Locate the cell with the specified text and output its [X, Y] center coordinate. 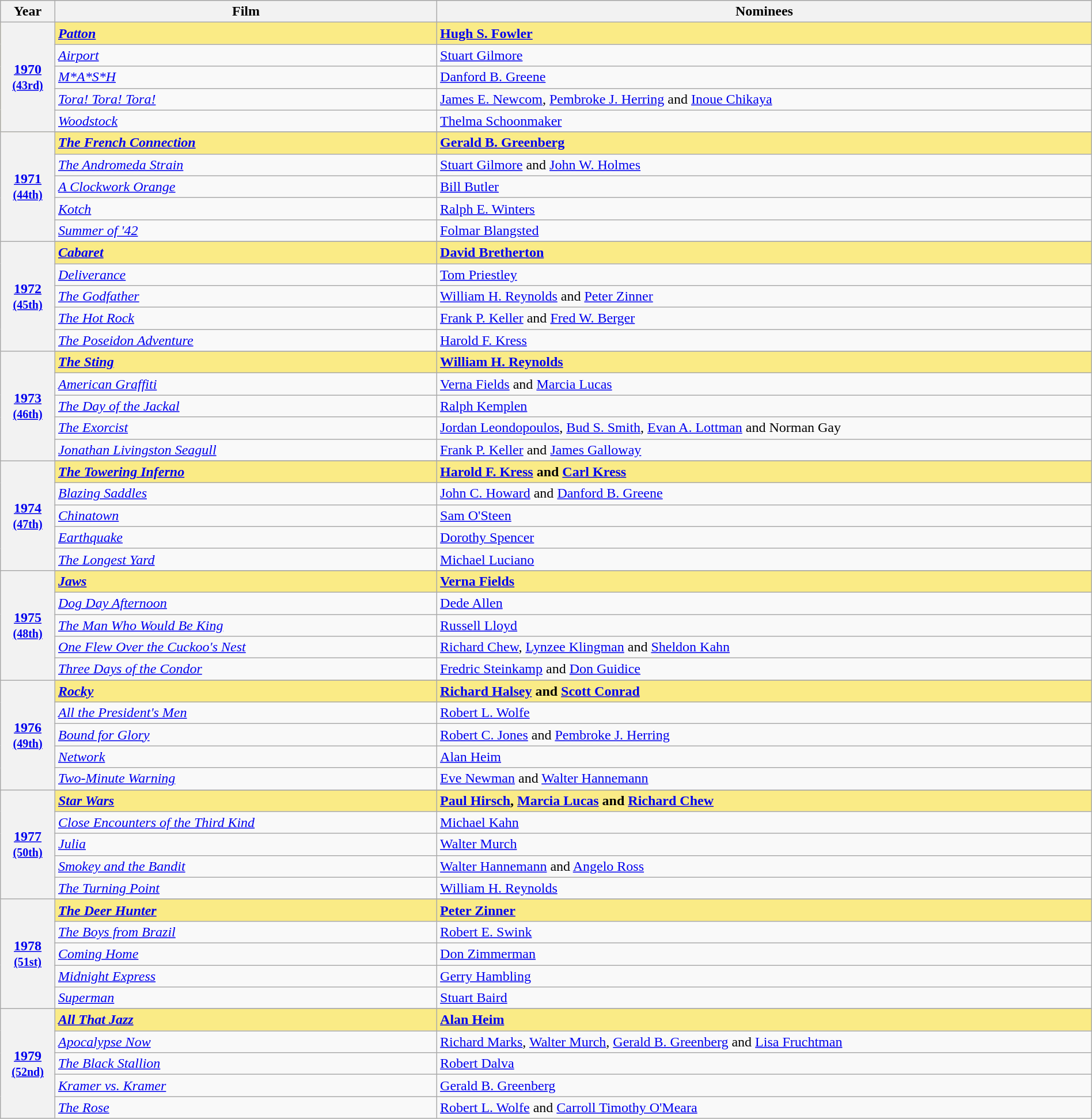
Harold F. Kress and Carl Kress [765, 472]
Bill Butler [765, 187]
Russell Lloyd [765, 625]
1972(45th) [28, 296]
The Godfather [245, 297]
Robert Dalva [765, 1064]
The Longest Yard [245, 559]
Cabaret [245, 252]
Bound for Glory [245, 735]
Michael Luciano [765, 559]
Gerry Hambling [765, 976]
Film [245, 12]
The Man Who Would Be King [245, 625]
The Hot Rock [245, 318]
Jaws [245, 581]
Harold F. Kress [765, 340]
Tom Priestley [765, 275]
Stuart Gilmore and John W. Holmes [765, 165]
1975(48th) [28, 625]
Peter Zinner [765, 910]
Ralph E. Winters [765, 208]
John C. Howard and Danford B. Greene [765, 494]
Walter Murch [765, 844]
Chinatown [245, 515]
1978(51st) [28, 954]
William H. Reynolds and Peter Zinner [765, 297]
Smokey and the Bandit [245, 866]
Julia [245, 844]
Earthquake [245, 537]
Nominees [765, 12]
The Day of the Jackal [245, 406]
Two-Minute Warning [245, 779]
Network [245, 757]
Close Encounters of the Third Kind [245, 822]
Danford B. Greene [765, 77]
1971(44th) [28, 187]
The Rose [245, 1107]
Tora! Tora! Tora! [245, 99]
Kramer vs. Kramer [245, 1086]
The Sting [245, 362]
Robert L. Wolfe [765, 713]
Folmar Blangsted [765, 230]
The Turning Point [245, 888]
James E. Newcom, Pembroke J. Herring and Inoue Chikaya [765, 99]
A Clockwork Orange [245, 187]
Midnight Express [245, 976]
Stuart Baird [765, 998]
Patton [245, 33]
Verna Fields and Marcia Lucas [765, 384]
Dede Allen [765, 603]
The Boys from Brazil [245, 932]
Thelma Schoonmaker [765, 121]
Richard Halsey and Scott Conrad [765, 691]
Star Wars [245, 801]
Blazing Saddles [245, 494]
Richard Chew, Lynzee Klingman and Sheldon Kahn [765, 647]
Don Zimmerman [765, 954]
1974(47th) [28, 515]
Hugh S. Fowler [765, 33]
The French Connection [245, 143]
David Bretherton [765, 252]
Jordan Leondopoulos, Bud S. Smith, Evan A. Lottman and Norman Gay [765, 428]
Deliverance [245, 275]
Superman [245, 998]
Frank P. Keller and James Galloway [765, 450]
1973(46th) [28, 406]
Dorothy Spencer [765, 537]
Three Days of the Condor [245, 669]
Walter Hannemann and Angelo Ross [765, 866]
Woodstock [245, 121]
Robert L. Wolfe and Carroll Timothy O'Meara [765, 1107]
Coming Home [245, 954]
The Andromeda Strain [245, 165]
Summer of '42 [245, 230]
1979(52nd) [28, 1064]
Robert C. Jones and Pembroke J. Herring [765, 735]
Fredric Steinkamp and Don Guidice [765, 669]
Verna Fields [765, 581]
Dog Day Afternoon [245, 603]
The Towering Inferno [245, 472]
Eve Newman and Walter Hannemann [765, 779]
The Exorcist [245, 428]
1976(49th) [28, 735]
Paul Hirsch, Marcia Lucas and Richard Chew [765, 801]
One Flew Over the Cuckoo's Nest [245, 647]
Rocky [245, 691]
1970(43rd) [28, 77]
The Deer Hunter [245, 910]
Stuart Gilmore [765, 55]
Year [28, 12]
Ralph Kemplen [765, 406]
The Poseidon Adventure [245, 340]
Airport [245, 55]
M*A*S*H [245, 77]
The Black Stallion [245, 1064]
All That Jazz [245, 1020]
Sam O'Steen [765, 515]
American Graffiti [245, 384]
Michael Kahn [765, 822]
Jonathan Livingston Seagull [245, 450]
Richard Marks, Walter Murch, Gerald B. Greenberg and Lisa Fruchtman [765, 1042]
All the President's Men [245, 713]
1977(50th) [28, 844]
Apocalypse Now [245, 1042]
Kotch [245, 208]
Frank P. Keller and Fred W. Berger [765, 318]
Robert E. Swink [765, 932]
